Output the [X, Y] coordinate of the center of the cell containing the given text.  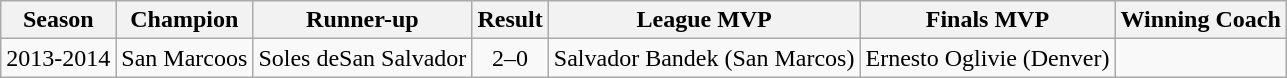
2013-2014 [58, 58]
Soles deSan Salvador [362, 58]
League MVP [704, 20]
Winning Coach [1200, 20]
Salvador Bandek (San Marcos) [704, 58]
Runner-up [362, 20]
Champion [184, 20]
Finals MVP [988, 20]
2–0 [510, 58]
Ernesto Oglivie (Denver) [988, 58]
Result [510, 20]
San Marcoos [184, 58]
Season [58, 20]
